Extract the (x, y) coordinate from the center of the cell holding the provided text.  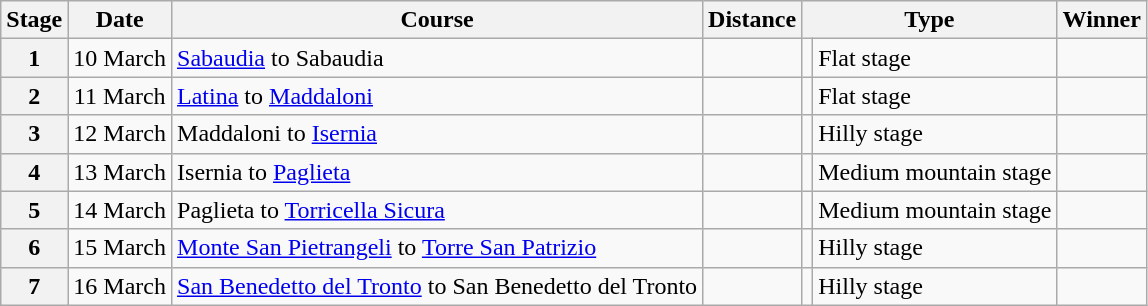
Latina to Maddaloni (438, 96)
14 March (120, 210)
Sabaudia to Sabaudia (438, 58)
Distance (752, 20)
4 (34, 172)
10 March (120, 58)
San Benedetto del Tronto to San Benedetto del Tronto (438, 286)
5 (34, 210)
Isernia to Paglieta (438, 172)
7 (34, 286)
Monte San Pietrangeli to Torre San Patrizio (438, 248)
2 (34, 96)
Winner (1102, 20)
15 March (120, 248)
13 March (120, 172)
16 March (120, 286)
11 March (120, 96)
Paglieta to Torricella Sicura (438, 210)
12 March (120, 134)
6 (34, 248)
Type (930, 20)
Maddaloni to Isernia (438, 134)
3 (34, 134)
Stage (34, 20)
Date (120, 20)
Course (438, 20)
1 (34, 58)
